Return [x, y] of the center of cell containing provided text 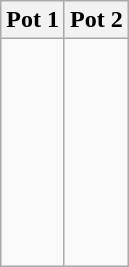
Pot 2 [96, 20]
Pot 1 [33, 20]
